Provide the [x, y] coordinate of the cell's center where the given text is located.  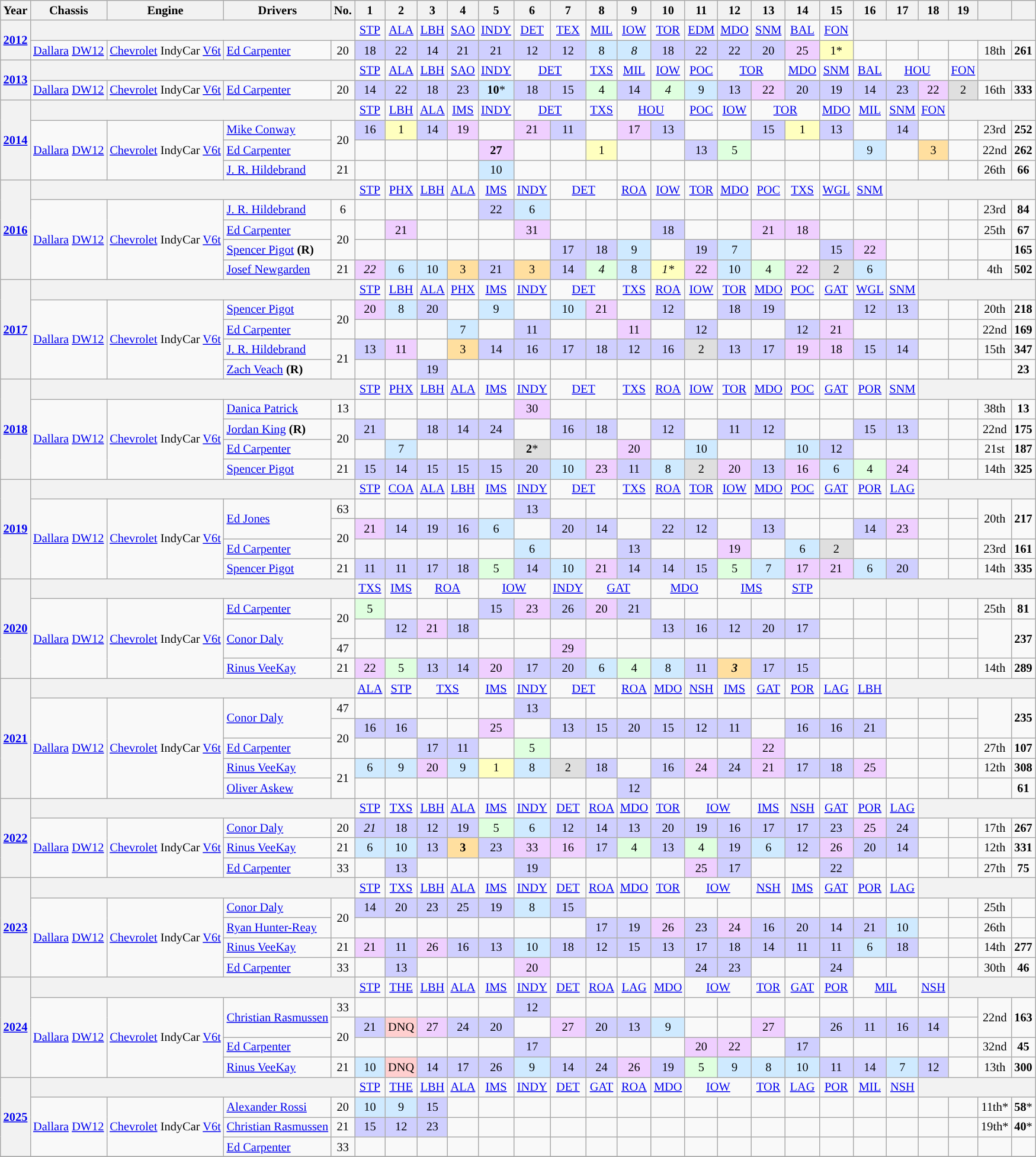
Chassis [69, 10]
289 [1023, 668]
58* [1023, 1107]
Mike Conway [277, 130]
21st [995, 449]
252 [1023, 130]
2018 [15, 429]
325 [1023, 469]
13th [995, 1067]
262 [1023, 150]
235 [1023, 718]
308 [1023, 768]
218 [1023, 309]
237 [1023, 639]
Year [15, 10]
10* [496, 90]
66 [1023, 170]
Engine [165, 10]
2019 [15, 528]
165 [1023, 249]
84 [1023, 210]
Alexander Rossi [277, 1107]
2022 [15, 838]
46 [1023, 967]
63 [343, 509]
Drivers [277, 10]
2014 [15, 140]
2025 [15, 1117]
2016 [15, 229]
2020 [15, 628]
No. [343, 10]
Zach Veach (R) [277, 369]
81 [1023, 608]
61 [1023, 788]
107 [1023, 748]
30 [532, 409]
75 [1023, 868]
161 [1023, 549]
169 [1023, 329]
Danica Patrick [277, 409]
267 [1023, 828]
2024 [15, 1027]
2017 [15, 329]
17th [995, 828]
Jordan King (R) [277, 429]
29 [567, 648]
Josef Newgarden [277, 270]
16th [995, 90]
Spencer Pigot (R) [277, 249]
2021 [15, 738]
Oliver Askew [277, 788]
19th* [995, 1127]
TEX [567, 30]
31 [532, 230]
Ryan Hunter-Reay [277, 928]
30th [995, 967]
175 [1023, 429]
187 [1023, 449]
2023 [15, 927]
2* [532, 449]
67 [1023, 230]
EDM [701, 30]
38th [995, 409]
32nd [995, 1047]
COA [401, 489]
502 [1023, 270]
347 [1023, 349]
2013 [15, 79]
163 [1023, 1017]
40* [1023, 1127]
217 [1023, 519]
277 [1023, 947]
11th* [995, 1107]
335 [1023, 569]
300 [1023, 1067]
Ed Jones [277, 519]
333 [1023, 90]
15th [995, 349]
18th [995, 50]
261 [1023, 50]
331 [1023, 848]
45 [1023, 1047]
2012 [15, 40]
4th [995, 270]
